Locate the cell with the specified text and output its [x, y] center coordinate. 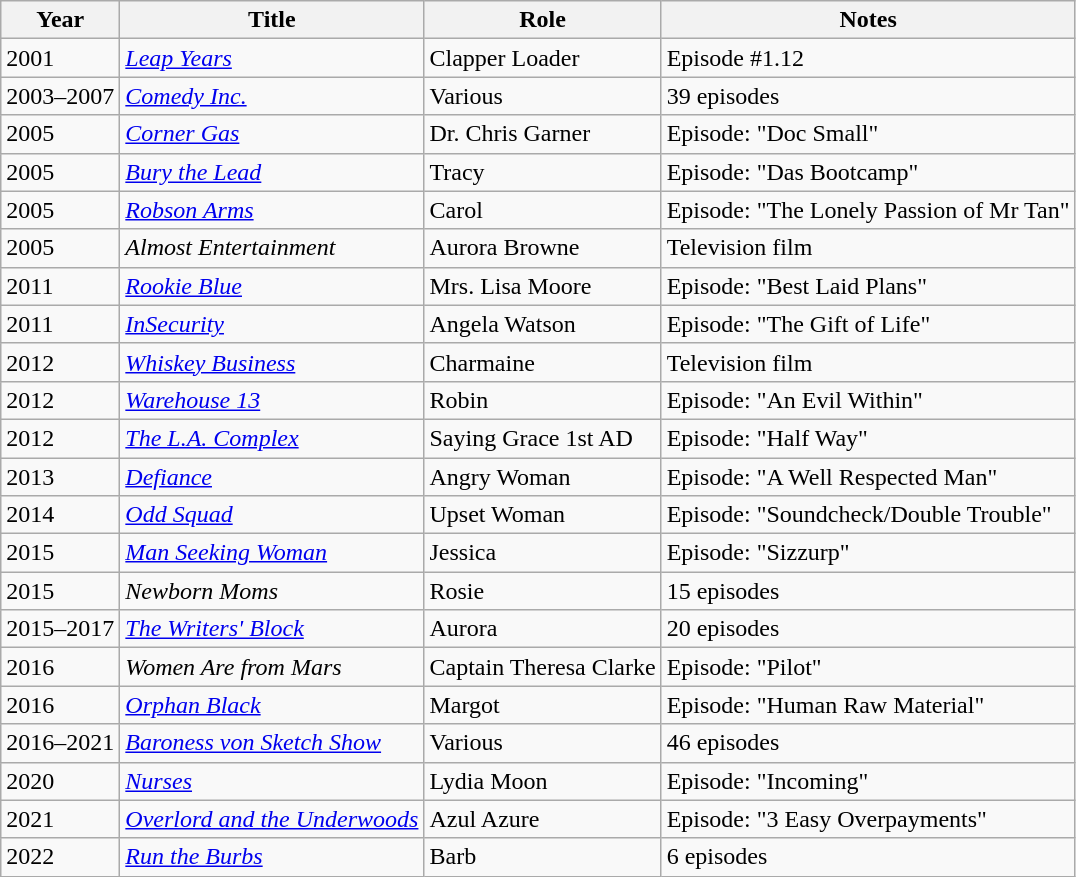
Notes [868, 20]
Almost Entertainment [272, 248]
Nurses [272, 781]
Bury the Lead [272, 172]
Overlord and the Underwoods [272, 819]
2020 [60, 781]
2013 [60, 477]
Episode: "Human Raw Material" [868, 705]
The L.A. Complex [272, 438]
Role [542, 20]
Charmaine [542, 362]
Clapper Loader [542, 58]
Robson Arms [272, 210]
Lydia Moon [542, 781]
Angela Watson [542, 324]
Episode: "Sizzurp" [868, 553]
Saying Grace 1st AD [542, 438]
Newborn Moms [272, 591]
2015–2017 [60, 629]
39 episodes [868, 96]
Odd Squad [272, 515]
Defiance [272, 477]
2016–2021 [60, 743]
Orphan Black [272, 705]
Corner Gas [272, 134]
Episode: "Best Laid Plans" [868, 286]
6 episodes [868, 857]
Episode: "Pilot" [868, 667]
Aurora [542, 629]
Episode: "The Gift of Life" [868, 324]
Azul Azure [542, 819]
Run the Burbs [272, 857]
Episode: "An Evil Within" [868, 400]
Episode: "3 Easy Overpayments" [868, 819]
The Writers' Block [272, 629]
Robin [542, 400]
Episode: "A Well Respected Man" [868, 477]
Episode: "The Lonely Passion of Mr Tan" [868, 210]
2022 [60, 857]
Leap Years [272, 58]
Episode: "Soundcheck/Double Trouble" [868, 515]
Dr. Chris Garner [542, 134]
Captain Theresa Clarke [542, 667]
2014 [60, 515]
2021 [60, 819]
Episode: "Doc Small" [868, 134]
46 episodes [868, 743]
15 episodes [868, 591]
Episode: "Half Way" [868, 438]
Tracy [542, 172]
Carol [542, 210]
Jessica [542, 553]
Barb [542, 857]
InSecurity [272, 324]
Man Seeking Woman [272, 553]
Warehouse 13 [272, 400]
Women Are from Mars [272, 667]
Margot [542, 705]
Rookie Blue [272, 286]
Whiskey Business [272, 362]
Comedy Inc. [272, 96]
Year [60, 20]
Aurora Browne [542, 248]
Upset Woman [542, 515]
Mrs. Lisa Moore [542, 286]
2001 [60, 58]
Episode: "Das Bootcamp" [868, 172]
Rosie [542, 591]
Title [272, 20]
Baroness von Sketch Show [272, 743]
Angry Woman [542, 477]
Episode #1.12 [868, 58]
20 episodes [868, 629]
2003–2007 [60, 96]
Episode: "Incoming" [868, 781]
